Find where the given text appears and provide that cell's center as (x, y) coordinate. 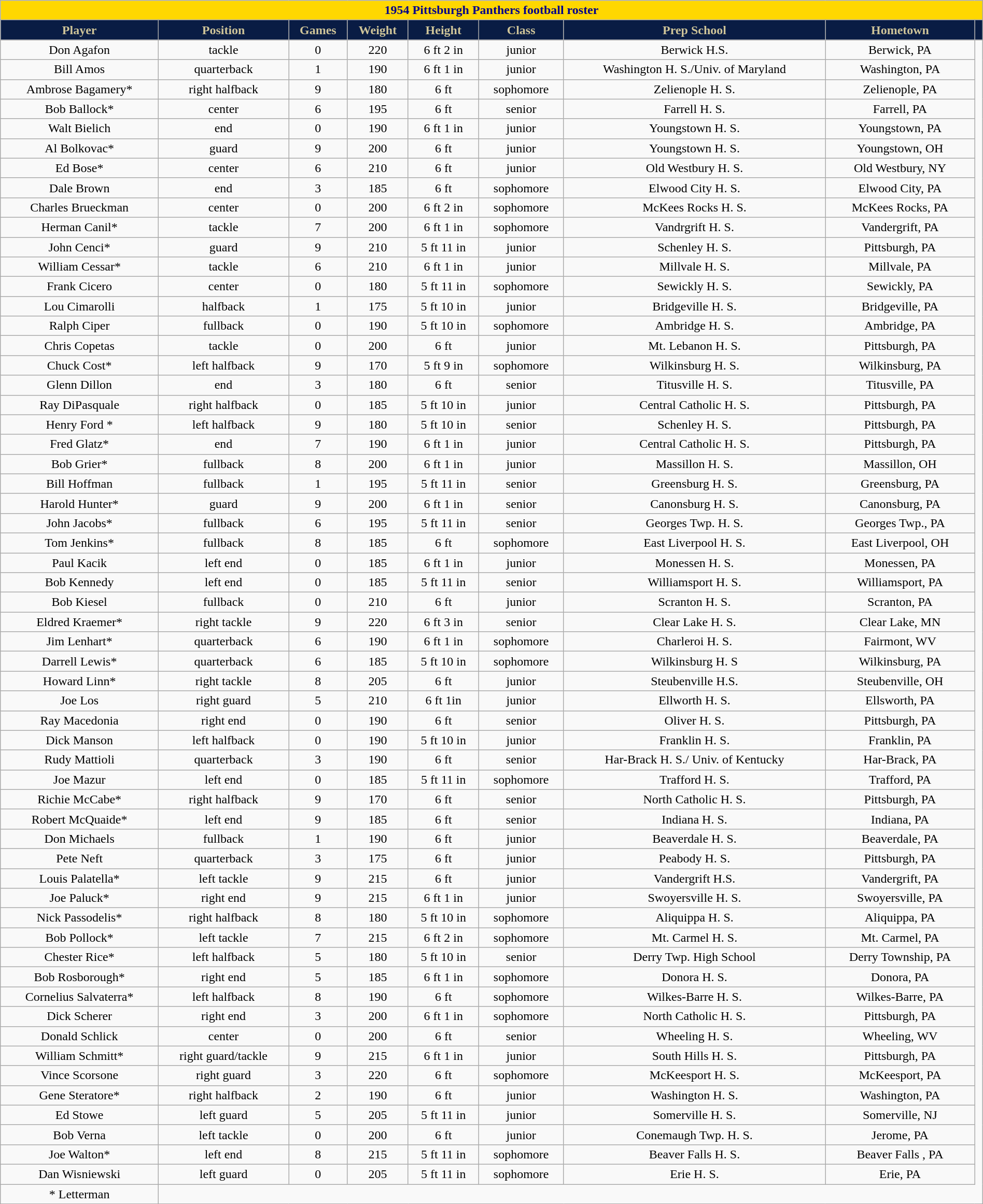
Mt. Carmel, PA (900, 938)
halfback (224, 306)
Donald Schlick (80, 1036)
Bob Grier* (80, 464)
Ray Macedonia (80, 720)
Ambridge H. S. (695, 326)
Rudy Mattioli (80, 760)
Charleroi H. S. (695, 642)
Ambridge, PA (900, 326)
Clear Lake H. S. (695, 622)
Millvale, PA (900, 267)
Beaver Falls H. S. (695, 1154)
Conemaugh Twp. H. S. (695, 1135)
Prep School (695, 30)
Erie, PA (900, 1174)
Peabody H. S. (695, 858)
Beaverdale H. S. (695, 839)
McKees Rocks H. S. (695, 207)
Ralph Ciper (80, 326)
Chuck Cost* (80, 365)
Titusville, PA (900, 385)
Mt. Carmel H. S. (695, 938)
Dick Scherer (80, 1016)
Oliver H. S. (695, 720)
Scranton H. S. (695, 602)
Paul Kacik (80, 562)
Washington H. S./Univ. of Maryland (695, 69)
Scranton, PA (900, 602)
Williamsport, PA (900, 583)
Wilkinsburg H. S (695, 661)
Monessen H. S. (695, 562)
1954 Pittsburgh Panthers football roster (491, 10)
Player (80, 30)
Youngstown, OH (900, 148)
Dick Manson (80, 740)
Chester Rice* (80, 957)
Trafford, PA (900, 780)
Somerville H. S. (695, 1115)
Zelienople H. S. (695, 89)
Old Westbury, NY (900, 168)
Chris Copetas (80, 346)
Trafford H. S. (695, 780)
Franklin H. S. (695, 740)
Farrell H. S. (695, 109)
Height (443, 30)
John Cenci* (80, 247)
Harold Hunter* (80, 503)
Berwick, PA (900, 50)
Derry Township, PA (900, 957)
Derry Twp. High School (695, 957)
Donora H. S. (695, 977)
Canonsburg H. S. (695, 503)
William Cessar* (80, 267)
Monessen, PA (900, 562)
Zelienople, PA (900, 89)
Greensburg H. S. (695, 484)
Dan Wisniewski (80, 1174)
Bill Hoffman (80, 484)
Clear Lake, MN (900, 622)
Ambrose Bagamery* (80, 89)
McKeesport H. S. (695, 1075)
Jerome, PA (900, 1135)
Class (522, 30)
South Hills H. S. (695, 1056)
Joe Walton* (80, 1154)
Walt Bielich (80, 129)
Nick Passodelis* (80, 918)
Wilkes-Barre H. S. (695, 997)
Steubenville, OH (900, 681)
Howard Linn* (80, 681)
Charles Brueckman (80, 207)
John Jacobs* (80, 523)
Tom Jenkins* (80, 543)
Vandergrift H.S. (695, 879)
Bob Ballock* (80, 109)
Pete Neft (80, 858)
Games (318, 30)
William Schmitt* (80, 1056)
Bob Rosborough* (80, 977)
Steubenville H.S. (695, 681)
Joe Mazur (80, 780)
Old Westbury H. S. (695, 168)
Fairmont, WV (900, 642)
Ed Stowe (80, 1115)
2 (318, 1095)
Vince Scorsone (80, 1075)
Washington H. S. (695, 1095)
Wilkinsburg H. S. (695, 365)
6 ft 3 in (443, 622)
* Letterman (80, 1194)
Elwood City, PA (900, 188)
Swoyersville, PA (900, 898)
Indiana, PA (900, 819)
Don Michaels (80, 839)
Georges Twp. H. S. (695, 523)
Ellsworth, PA (900, 701)
Indiana H. S. (695, 819)
East Liverpool, OH (900, 543)
Erie H. S. (695, 1174)
Don Agafon (80, 50)
Darrell Lewis* (80, 661)
Sewickly H. S. (695, 287)
Cornelius Salvaterra* (80, 997)
Robert McQuaide* (80, 819)
Aliquippa, PA (900, 918)
Bridgeville, PA (900, 306)
Mt. Lebanon H. S. (695, 346)
Gene Steratore* (80, 1095)
Ray DiPasquale (80, 405)
Position (224, 30)
Weight (377, 30)
Joe Paluck* (80, 898)
Bob Pollock* (80, 938)
Jim Lenhart* (80, 642)
Youngstown, PA (900, 129)
Beaver Falls , PA (900, 1154)
Wheeling H. S. (695, 1036)
5 ft 9 in (443, 365)
Somerville, NJ (900, 1115)
Berwick H.S. (695, 50)
Millvale H. S. (695, 267)
McKees Rocks, PA (900, 207)
Har-Brack, PA (900, 760)
East Liverpool H. S. (695, 543)
Herman Canil* (80, 227)
Beaverdale, PA (900, 839)
Franklin, PA (900, 740)
Elwood City H. S. (695, 188)
Canonsburg, PA (900, 503)
Henry Ford * (80, 424)
Eldred Kraemer* (80, 622)
Ed Bose* (80, 168)
McKeesport, PA (900, 1075)
Louis Palatella* (80, 879)
Bill Amos (80, 69)
Bob Verna (80, 1135)
Wilkes-Barre, PA (900, 997)
Ellworth H. S. (695, 701)
Farrell, PA (900, 109)
Aliquippa H. S. (695, 918)
Har-Brack H. S./ Univ. of Kentucky (695, 760)
Donora, PA (900, 977)
Al Bolkovac* (80, 148)
Massillon H. S. (695, 464)
Massillon, OH (900, 464)
Greensburg, PA (900, 484)
Bridgeville H. S. (695, 306)
Frank Cicero (80, 287)
Lou Cimarolli (80, 306)
Fred Glatz* (80, 444)
Wheeling, WV (900, 1036)
Bob Kiesel (80, 602)
Dale Brown (80, 188)
Williamsport H. S. (695, 583)
Joe Los (80, 701)
Vandrgrift H. S. (695, 227)
Sewickly, PA (900, 287)
Titusville H. S. (695, 385)
6 ft 1in (443, 701)
Hometown (900, 30)
Bob Kennedy (80, 583)
right guard/tackle (224, 1056)
Georges Twp., PA (900, 523)
Richie McCabe* (80, 799)
Glenn Dillon (80, 385)
Swoyersville H. S. (695, 898)
